Pinpoint the cell where the given text exists, returning its [x, y] midpoint coordinate. 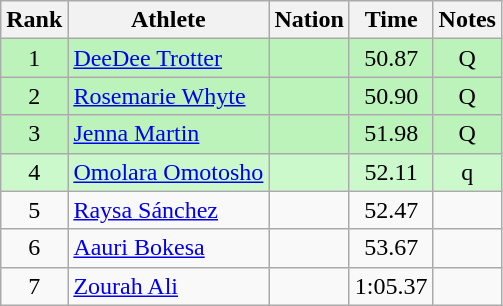
51.98 [391, 134]
Time [391, 20]
Notes [467, 20]
Omolara Omotosho [168, 172]
4 [34, 172]
Athlete [168, 20]
Aauri Bokesa [168, 248]
3 [34, 134]
6 [34, 248]
2 [34, 96]
50.90 [391, 96]
1 [34, 58]
Rosemarie Whyte [168, 96]
50.87 [391, 58]
52.11 [391, 172]
q [467, 172]
Jenna Martin [168, 134]
Zourah Ali [168, 286]
7 [34, 286]
DeeDee Trotter [168, 58]
5 [34, 210]
53.67 [391, 248]
52.47 [391, 210]
Nation [309, 20]
Raysa Sánchez [168, 210]
1:05.37 [391, 286]
Rank [34, 20]
